Scan for the cell matching the given text and deliver its (x, y) coordinate at center. 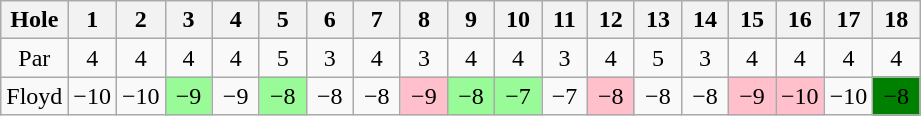
1 (92, 20)
13 (658, 20)
8 (424, 20)
7 (376, 20)
6 (330, 20)
14 (704, 20)
11 (565, 20)
2 (140, 20)
18 (896, 20)
15 (752, 20)
Par (34, 58)
16 (800, 20)
17 (848, 20)
Hole (34, 20)
9 (470, 20)
Floyd (34, 96)
12 (610, 20)
10 (518, 20)
